Scan for the cell matching the given text and deliver its (x, y) coordinate at center. 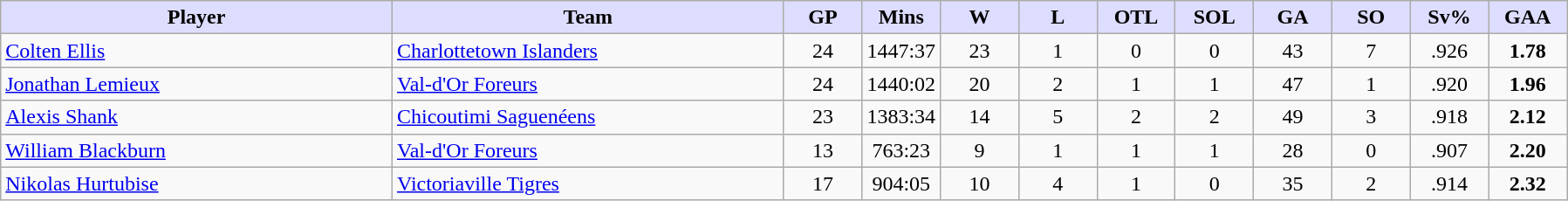
13 (823, 150)
47 (1293, 84)
Team (588, 17)
5 (1058, 117)
.926 (1449, 51)
Nikolas Hurtubise (197, 184)
Jonathan Lemieux (197, 84)
Charlottetown Islanders (588, 51)
3 (1371, 117)
GA (1293, 17)
.907 (1449, 150)
20 (980, 84)
Sv% (1449, 17)
W (980, 17)
14 (980, 117)
Alexis Shank (197, 117)
43 (1293, 51)
17 (823, 184)
4 (1058, 184)
Mins (901, 17)
.920 (1449, 84)
1.96 (1528, 84)
GAA (1528, 17)
1383:34 (901, 117)
763:23 (901, 150)
2.32 (1528, 184)
.918 (1449, 117)
GP (823, 17)
2.12 (1528, 117)
904:05 (901, 184)
35 (1293, 184)
1.78 (1528, 51)
Player (197, 17)
1440:02 (901, 84)
7 (1371, 51)
1447:37 (901, 51)
10 (980, 184)
9 (980, 150)
Victoriaville Tigres (588, 184)
SO (1371, 17)
49 (1293, 117)
L (1058, 17)
.914 (1449, 184)
28 (1293, 150)
William Blackburn (197, 150)
2.20 (1528, 150)
SOL (1215, 17)
Chicoutimi Saguenéens (588, 117)
Colten Ellis (197, 51)
OTL (1136, 17)
